Find where the given text appears and provide that cell's center as [x, y] coordinate. 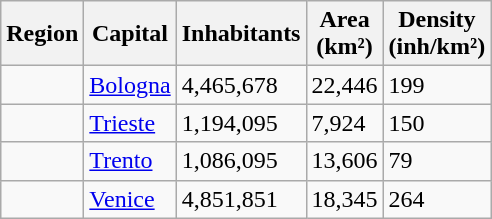
Region [42, 34]
Trieste [130, 123]
Bologna [130, 85]
Density(inh/km²) [437, 34]
13,606 [344, 161]
264 [437, 199]
18,345 [344, 199]
1,086,095 [241, 161]
1,194,095 [241, 123]
150 [437, 123]
7,924 [344, 123]
Inhabitants [241, 34]
Area(km²) [344, 34]
Capital [130, 34]
4,851,851 [241, 199]
79 [437, 161]
Trento [130, 161]
Venice [130, 199]
199 [437, 85]
22,446 [344, 85]
4,465,678 [241, 85]
